Pinpoint the cell where the given text exists, returning its [X, Y] midpoint coordinate. 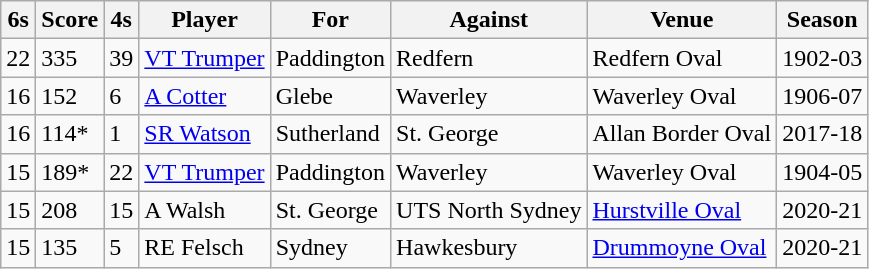
Player [204, 20]
1906-07 [822, 96]
Venue [682, 20]
1904-05 [822, 172]
Against [489, 20]
Hawkesbury [489, 248]
Redfern [489, 58]
A Cotter [204, 96]
1902-03 [822, 58]
2017-18 [822, 134]
RE Felsch [204, 248]
6 [122, 96]
For [330, 20]
189* [70, 172]
5 [122, 248]
UTS North Sydney [489, 210]
Sutherland [330, 134]
335 [70, 58]
Hurstville Oval [682, 210]
Score [70, 20]
Redfern Oval [682, 58]
Season [822, 20]
1 [122, 134]
4s [122, 20]
Drummoyne Oval [682, 248]
135 [70, 248]
6s [18, 20]
39 [122, 58]
152 [70, 96]
Glebe [330, 96]
208 [70, 210]
SR Watson [204, 134]
Sydney [330, 248]
A Walsh [204, 210]
114* [70, 134]
Allan Border Oval [682, 134]
